Determine the [x, y] coordinate at the center of the cell enclosing the given text.  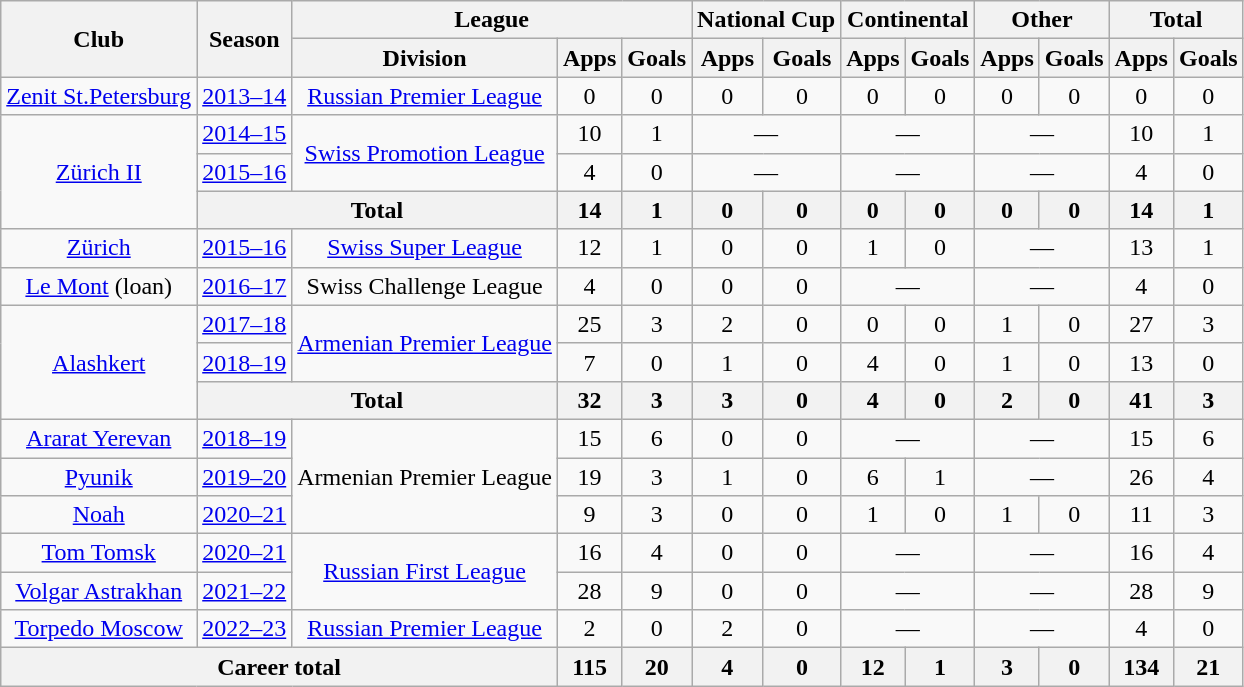
Swiss Promotion League [425, 153]
Zürich II [99, 172]
21 [1208, 667]
2013–14 [244, 96]
7 [589, 362]
Noah [99, 515]
41 [1141, 400]
Tom Tomsk [99, 553]
Season [244, 39]
32 [589, 400]
League [492, 20]
26 [1141, 477]
Alashkert [99, 362]
Volgar Astrakhan [99, 591]
Le Mont (loan) [99, 286]
115 [589, 667]
134 [1141, 667]
Pyunik [99, 477]
Continental [908, 20]
Zürich [99, 248]
2014–15 [244, 134]
Other [1042, 20]
19 [589, 477]
Swiss Challenge League [425, 286]
27 [1141, 324]
Ararat Yerevan [99, 438]
2022–23 [244, 629]
25 [589, 324]
Club [99, 39]
Career total [280, 667]
Swiss Super League [425, 248]
2016–17 [244, 286]
Russian First League [425, 572]
2017–18 [244, 324]
11 [1141, 515]
National Cup [766, 20]
Division [425, 58]
Torpedo Moscow [99, 629]
20 [657, 667]
2021–22 [244, 591]
2019–20 [244, 477]
Zenit St.Petersburg [99, 96]
